Identify which cell holds the provided text, then report its [X, Y] central coordinate. 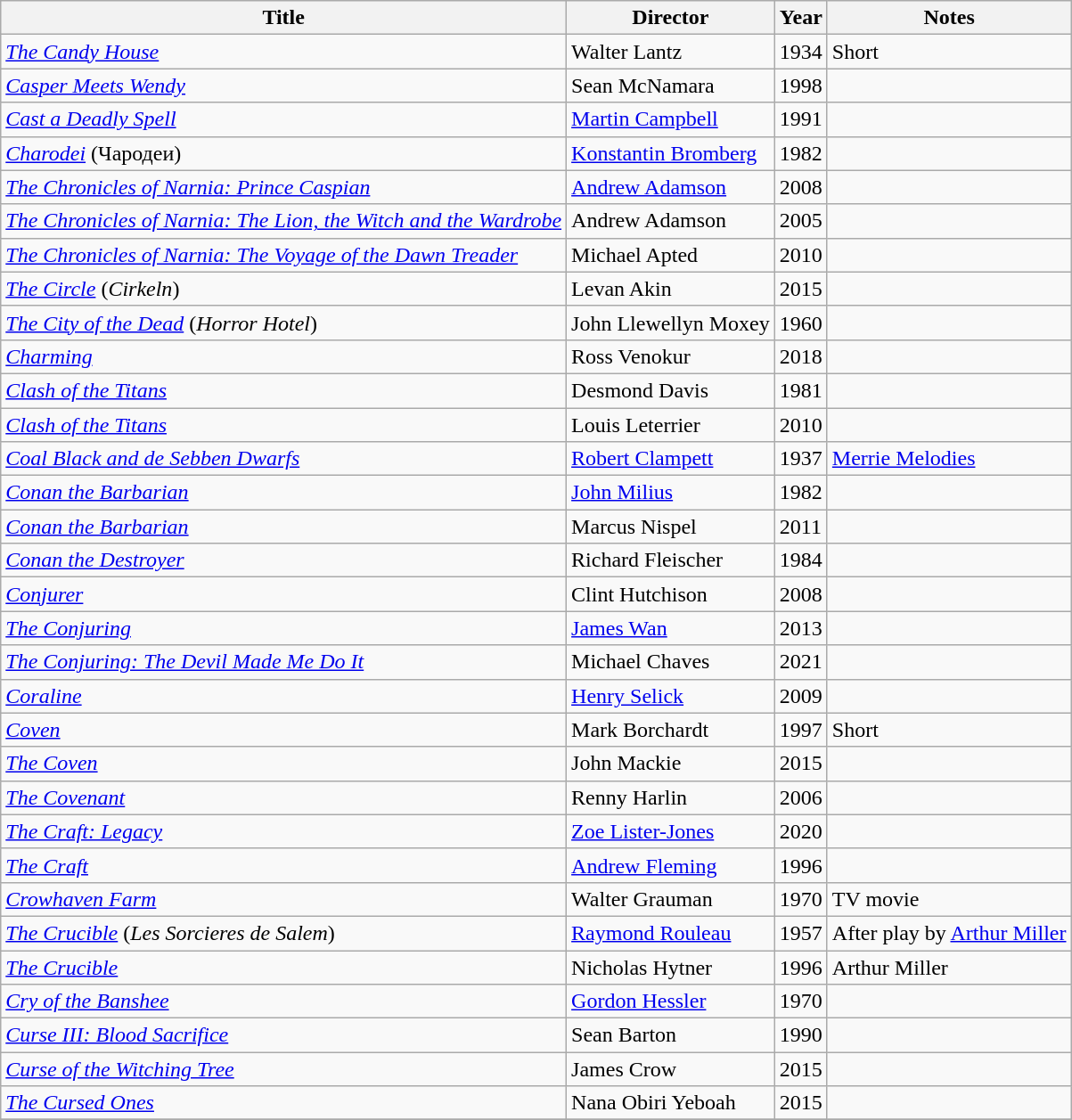
The Conjuring [283, 628]
1990 [800, 1035]
1997 [800, 730]
The Circle (Cirkeln) [283, 289]
2021 [800, 662]
Crowhaven Farm [283, 899]
Year [800, 18]
Zoe Lister-Jones [671, 831]
Curse of the Witching Tree [283, 1069]
Clint Hutchison [671, 594]
Charodei (Чародеи) [283, 153]
John Mackie [671, 764]
1981 [800, 390]
Renny Harlin [671, 797]
2005 [800, 221]
2020 [800, 831]
Marcus Nispel [671, 527]
The Conjuring: The Devil Made Me Do It [283, 662]
2006 [800, 797]
Richard Fleischer [671, 560]
Conan the Destroyer [283, 560]
1960 [800, 323]
Walter Grauman [671, 899]
The Crucible [283, 967]
Notes [949, 18]
Cast a Deadly Spell [283, 119]
2011 [800, 527]
Nana Obiri Yeboah [671, 1103]
The Crucible (Les Sorcieres de Salem) [283, 933]
Louis Leterrier [671, 425]
Raymond Rouleau [671, 933]
The Chronicles of Narnia: The Lion, the Witch and the Wardrobe [283, 221]
2013 [800, 628]
1937 [800, 459]
Martin Campbell [671, 119]
The Cursed Ones [283, 1103]
Michael Apted [671, 255]
The City of the Dead (Horror Hotel) [283, 323]
Coraline [283, 696]
Michael Chaves [671, 662]
1984 [800, 560]
Coven [283, 730]
The Craft [283, 865]
Curse III: Blood Sacrifice [283, 1035]
Merrie Melodies [949, 459]
1957 [800, 933]
Konstantin Bromberg [671, 153]
Sean McNamara [671, 86]
2009 [800, 696]
Arthur Miller [949, 967]
Robert Clampett [671, 459]
Levan Akin [671, 289]
The Candy House [283, 52]
Sean Barton [671, 1035]
1998 [800, 86]
Gordon Hessler [671, 1001]
Director [671, 18]
James Crow [671, 1069]
Casper Meets Wendy [283, 86]
Nicholas Hytner [671, 967]
Conjurer [283, 594]
John Llewellyn Moxey [671, 323]
The Covenant [283, 797]
Coal Black and de Sebben Dwarfs [283, 459]
TV movie [949, 899]
Walter Lantz [671, 52]
After play by Arthur Miller [949, 933]
1934 [800, 52]
The Coven [283, 764]
1991 [800, 119]
Andrew Fleming [671, 865]
The Chronicles of Narnia: The Voyage of the Dawn Treader [283, 255]
Cry of the Banshee [283, 1001]
Ross Venokur [671, 356]
Mark Borchardt [671, 730]
Desmond Davis [671, 390]
The Chronicles of Narnia: Prince Caspian [283, 187]
Henry Selick [671, 696]
John Milius [671, 493]
The Craft: Legacy [283, 831]
James Wan [671, 628]
2018 [800, 356]
Charming [283, 356]
Title [283, 18]
